Return the (X, Y) coordinate for the center point of the cell that contains the specified text.  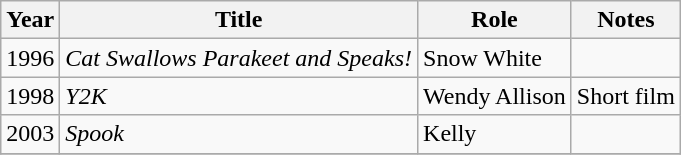
Y2K (239, 96)
Wendy Allison (495, 96)
Kelly (495, 134)
Cat Swallows Parakeet and Speaks! (239, 58)
Year (30, 20)
Role (495, 20)
1998 (30, 96)
Notes (626, 20)
Snow White (495, 58)
Title (239, 20)
2003 (30, 134)
Spook (239, 134)
1996 (30, 58)
Short film (626, 96)
